Find where the given text appears and provide that cell's center as (x, y) coordinate. 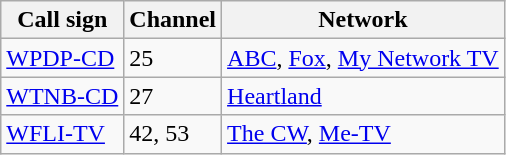
WTNB-CD (62, 96)
ABC, Fox, My Network TV (364, 58)
Heartland (364, 96)
The CW, Me-TV (364, 134)
WPDP-CD (62, 58)
27 (173, 96)
Channel (173, 20)
42, 53 (173, 134)
Network (364, 20)
25 (173, 58)
Call sign (62, 20)
WFLI-TV (62, 134)
